Identify which cell holds the provided text, then report its [x, y] central coordinate. 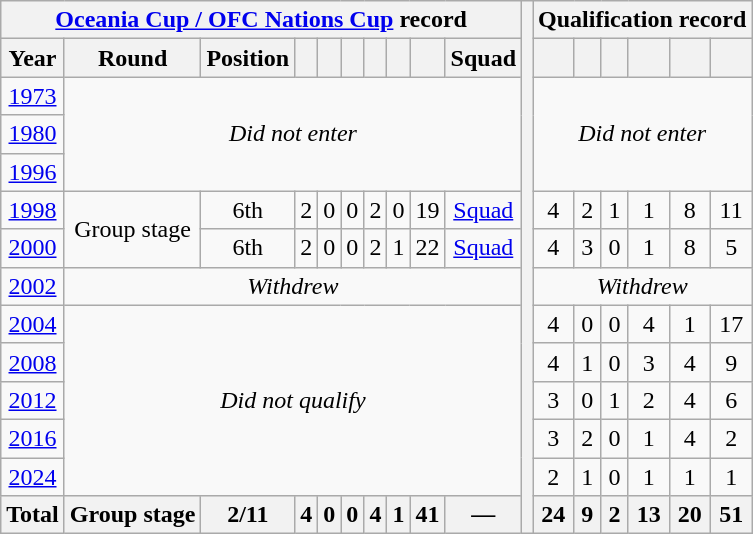
11 [730, 210]
2016 [33, 438]
6 [730, 400]
Year [33, 58]
2000 [33, 248]
Oceania Cup / OFC Nations Cup record [262, 20]
1980 [33, 134]
22 [428, 248]
— [483, 515]
Did not qualify [292, 400]
20 [690, 515]
2004 [33, 324]
2024 [33, 477]
2/11 [248, 515]
41 [428, 515]
1998 [33, 210]
51 [730, 515]
Qualification record [642, 20]
24 [554, 515]
Total [33, 515]
2012 [33, 400]
19 [428, 210]
2002 [33, 286]
5 [730, 248]
Position [248, 58]
1996 [33, 172]
17 [730, 324]
Round [132, 58]
2008 [33, 362]
1973 [33, 96]
13 [648, 515]
